Pinpoint the cell where the given text exists, returning its (x, y) midpoint coordinate. 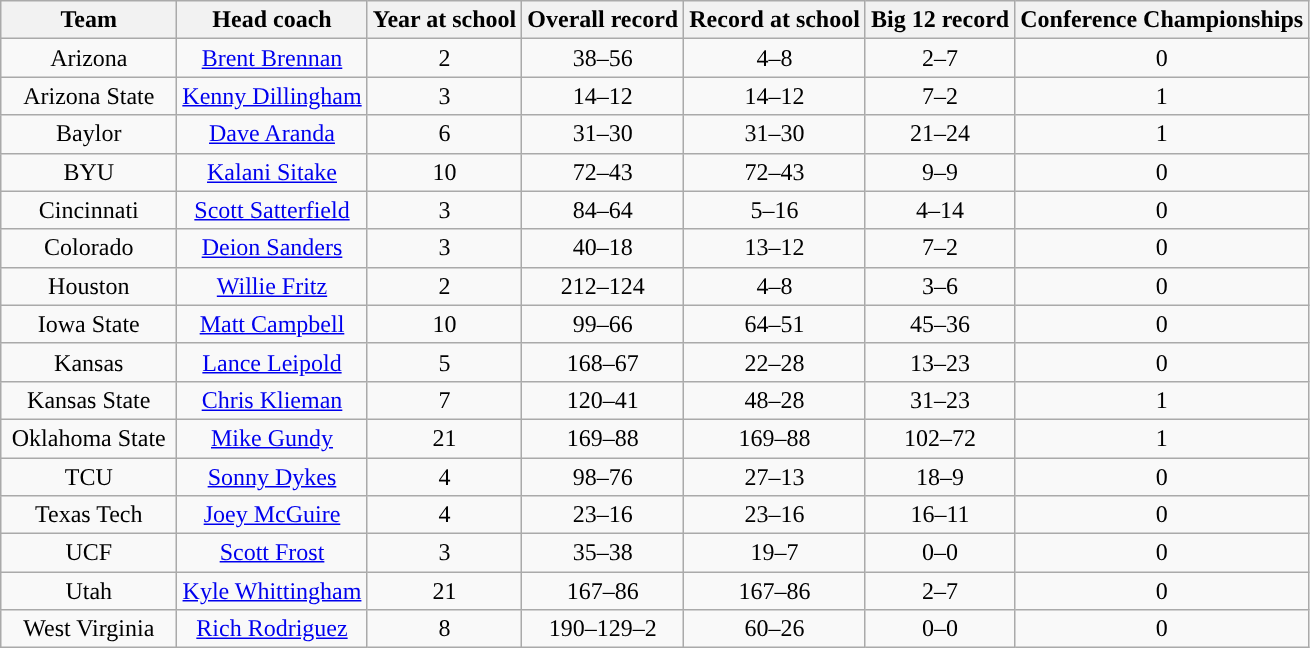
168–67 (603, 362)
Team (89, 20)
Iowa State (89, 324)
West Virginia (89, 629)
Deion Sanders (272, 248)
Arizona State (89, 96)
Kenny Dillingham (272, 96)
Scott Frost (272, 553)
Chris Klieman (272, 400)
Arizona (89, 58)
22–28 (775, 362)
120–41 (603, 400)
Conference Championships (1162, 20)
Lance Leipold (272, 362)
Kalani Sitake (272, 172)
Head coach (272, 20)
Rich Rodriguez (272, 629)
Oklahoma State (89, 438)
7 (444, 400)
5 (444, 362)
Big 12 record (940, 20)
13–12 (775, 248)
Kansas State (89, 400)
3–6 (940, 286)
Sonny Dykes (272, 477)
Colorado (89, 248)
102–72 (940, 438)
21–24 (940, 134)
45–36 (940, 324)
UCF (89, 553)
Kyle Whittingham (272, 591)
98–76 (603, 477)
Dave Aranda (272, 134)
64–51 (775, 324)
84–64 (603, 210)
Joey McGuire (272, 515)
Record at school (775, 20)
31–23 (940, 400)
190–129–2 (603, 629)
Overall record (603, 20)
Brent Brennan (272, 58)
35–38 (603, 553)
5–16 (775, 210)
Kansas (89, 362)
Texas Tech (89, 515)
Utah (89, 591)
18–9 (940, 477)
6 (444, 134)
Houston (89, 286)
16–11 (940, 515)
48–28 (775, 400)
Mike Gundy (272, 438)
60–26 (775, 629)
Willie Fritz (272, 286)
9–9 (940, 172)
Cincinnati (89, 210)
4–14 (940, 210)
19–7 (775, 553)
Scott Satterfield (272, 210)
212–124 (603, 286)
Matt Campbell (272, 324)
8 (444, 629)
TCU (89, 477)
99–66 (603, 324)
38–56 (603, 58)
13–23 (940, 362)
BYU (89, 172)
Baylor (89, 134)
40–18 (603, 248)
Year at school (444, 20)
27–13 (775, 477)
